Return the (X, Y) coordinate for the center point of the cell that contains the specified text.  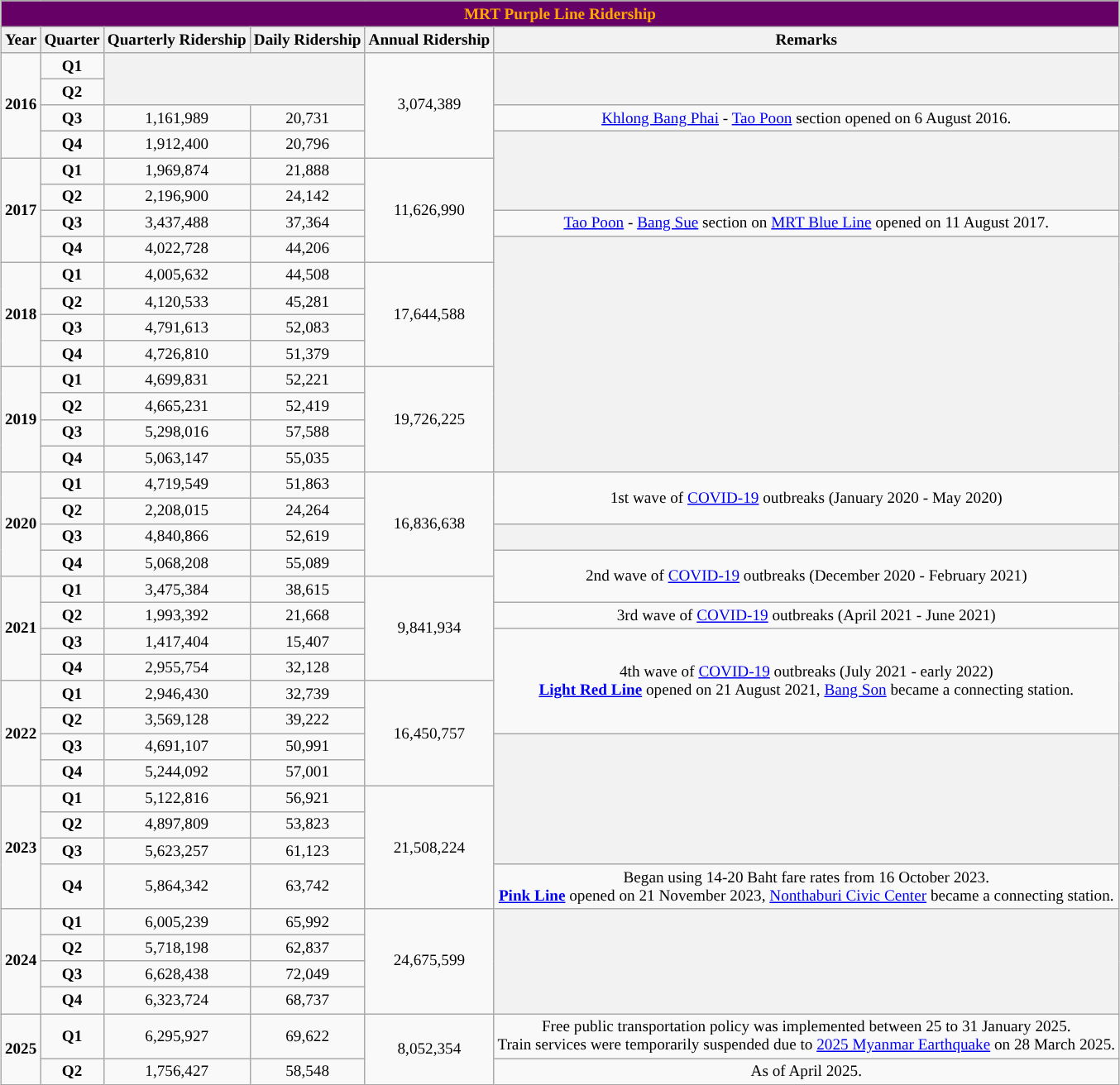
2,196,900 (177, 197)
45,281 (308, 302)
63,742 (308, 887)
32,739 (308, 694)
2025 (21, 1049)
37,364 (308, 223)
58,548 (308, 1072)
4,699,831 (177, 380)
6,628,438 (177, 974)
5,718,198 (177, 949)
2nd wave of COVID-19 outbreaks (December 2020 - February 2021) (806, 576)
51,863 (308, 485)
5,298,016 (177, 433)
4,665,231 (177, 406)
16,836,638 (429, 524)
5,068,208 (177, 563)
1,993,392 (177, 615)
3,437,488 (177, 223)
2016 (21, 106)
4,005,632 (177, 275)
4,691,107 (177, 747)
5,244,092 (177, 772)
69,622 (308, 1036)
24,675,599 (429, 961)
Daily Ridership (308, 40)
24,264 (308, 511)
57,588 (308, 433)
2022 (21, 733)
16,450,757 (429, 733)
Tao Poon - Bang Sue section on MRT Blue Line opened on 11 August 2017. (806, 223)
5,864,342 (177, 887)
19,726,225 (429, 420)
20,796 (308, 145)
55,035 (308, 459)
5,623,257 (177, 851)
4,840,866 (177, 538)
2019 (21, 420)
4,022,728 (177, 250)
1,417,404 (177, 642)
4th wave of COVID-19 outbreaks (July 2021 - early 2022) Light Red Line opened on 21 August 2021, Bang Son became a connecting station. (806, 681)
2020 (21, 524)
1,912,400 (177, 145)
4,120,533 (177, 302)
2024 (21, 961)
1,969,874 (177, 171)
38,615 (308, 590)
5,122,816 (177, 799)
44,508 (308, 275)
Khlong Bang Phai - Tao Poon section opened on 6 August 2016. (806, 118)
9,841,934 (429, 629)
4,726,810 (177, 354)
5,063,147 (177, 459)
44,206 (308, 250)
Year (21, 40)
8,052,354 (429, 1049)
21,668 (308, 615)
As of April 2025. (806, 1072)
2017 (21, 210)
4,897,809 (177, 825)
52,221 (308, 380)
39,222 (308, 720)
52,419 (308, 406)
6,323,724 (177, 1001)
2,208,015 (177, 511)
3rd wave of COVID-19 outbreaks (April 2021 - June 2021) (806, 615)
2,946,430 (177, 694)
21,888 (308, 171)
55,089 (308, 563)
52,619 (308, 538)
3,569,128 (177, 720)
Annual Ridership (429, 40)
Quarterly Ridership (177, 40)
56,921 (308, 799)
Began using 14-20 Baht fare rates from 16 October 2023. Pink Line opened on 21 November 2023, Nonthaburi Civic Center became a connecting station. (806, 887)
3,475,384 (177, 590)
65,992 (308, 922)
6,005,239 (177, 922)
15,407 (308, 642)
6,295,927 (177, 1036)
57,001 (308, 772)
50,991 (308, 747)
32,128 (308, 668)
21,508,224 (429, 847)
11,626,990 (429, 210)
2018 (21, 314)
17,644,588 (429, 314)
62,837 (308, 949)
3,074,389 (429, 106)
24,142 (308, 197)
1st wave of COVID-19 outbreaks (January 2020 - May 2020) (806, 498)
20,731 (308, 118)
4,791,613 (177, 327)
2021 (21, 629)
68,737 (308, 1001)
Quarter (72, 40)
72,049 (308, 974)
1,756,427 (177, 1072)
2023 (21, 847)
61,123 (308, 851)
1,161,989 (177, 118)
52,083 (308, 327)
2,955,754 (177, 668)
Remarks (806, 40)
4,719,549 (177, 485)
51,379 (308, 354)
53,823 (308, 825)
MRT Purple Line Ridership (559, 14)
